Capture the cell that displays the provided text and extract its [x, y] central coordinate. 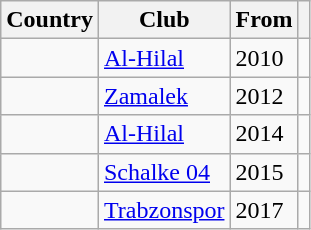
Country [50, 20]
2012 [264, 96]
2014 [264, 134]
2015 [264, 172]
Schalke 04 [164, 172]
Trabzonspor [164, 210]
From [264, 20]
Zamalek [164, 96]
2010 [264, 58]
Club [164, 20]
2017 [264, 210]
